Determine the (X, Y) coordinate at the center of the cell enclosing the given text.  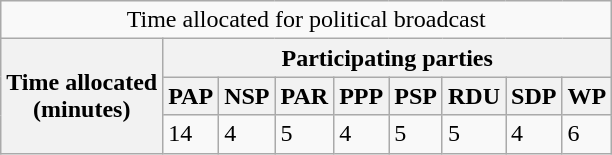
14 (191, 134)
Time allocated(minutes) (82, 96)
NSP (247, 96)
Participating parties (388, 58)
6 (587, 134)
PSP (416, 96)
RDU (474, 96)
PAP (191, 96)
SDP (534, 96)
PAR (304, 96)
WP (587, 96)
PPP (362, 96)
Time allocated for political broadcast (306, 20)
